Provide the (X, Y) coordinate of the cell's center where the given text is located.  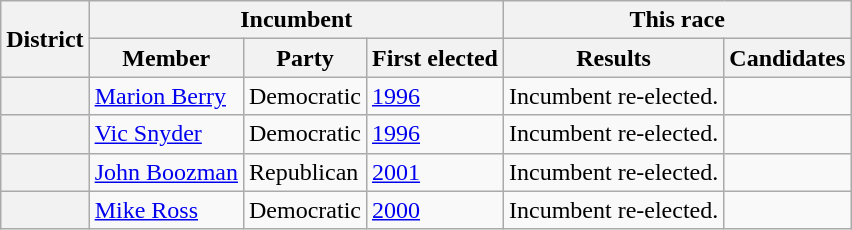
First elected (434, 58)
Results (613, 58)
Vic Snyder (166, 134)
Incumbent (296, 20)
Marion Berry (166, 96)
Candidates (788, 58)
This race (676, 20)
2001 (434, 172)
Mike Ross (166, 210)
2000 (434, 210)
Party (304, 58)
Member (166, 58)
District (45, 39)
John Boozman (166, 172)
Republican (304, 172)
